Pinpoint the cell where the given text exists, returning its [X, Y] midpoint coordinate. 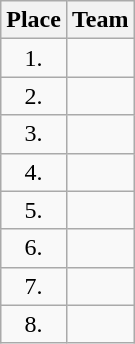
7. [34, 286]
4. [34, 172]
1. [34, 58]
6. [34, 248]
Team [100, 20]
8. [34, 324]
5. [34, 210]
2. [34, 96]
3. [34, 134]
Place [34, 20]
